Pinpoint the cell where the given text exists, returning its [X, Y] midpoint coordinate. 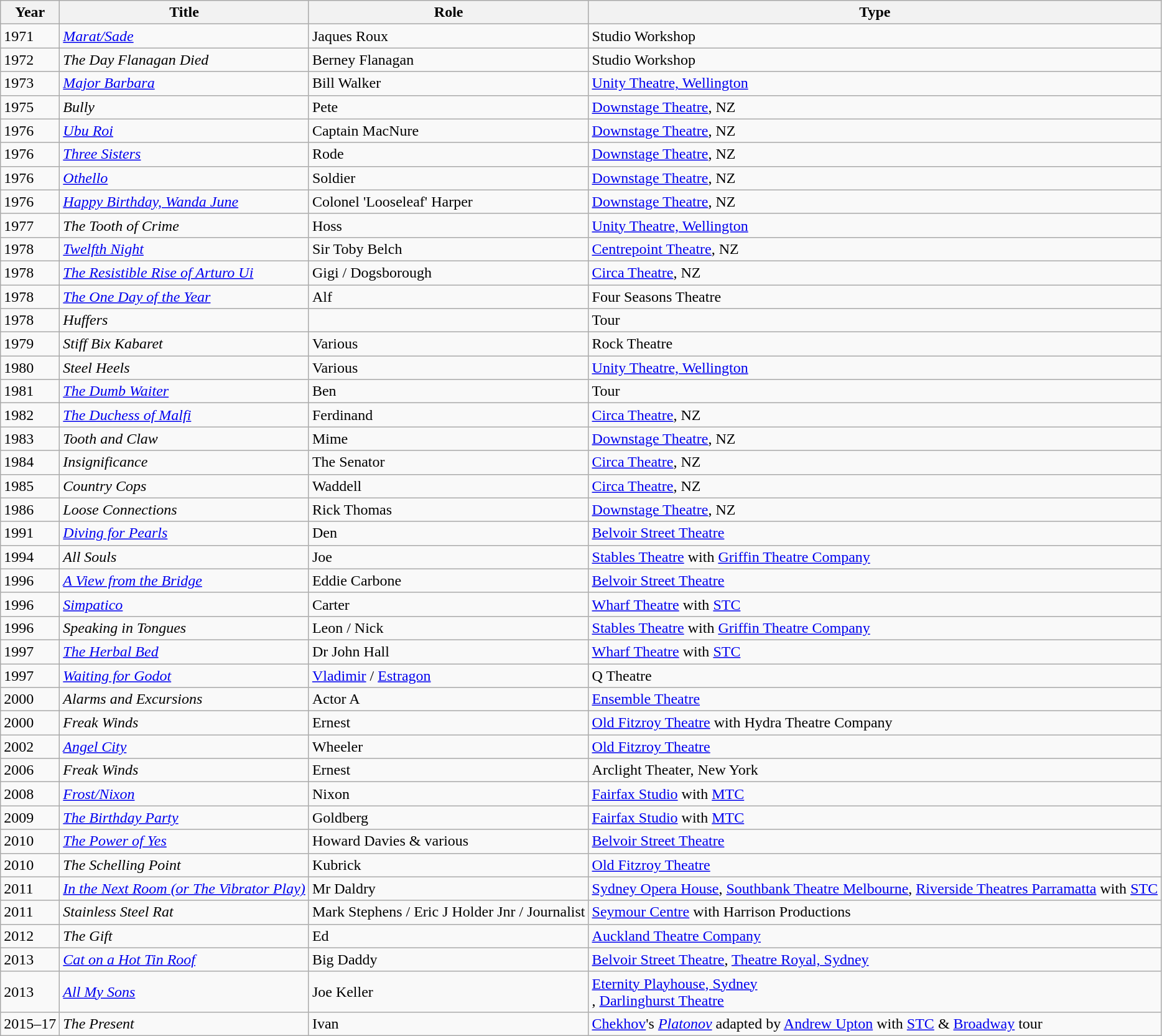
1985 [30, 486]
Role [449, 12]
Old Fitzroy Theatre with Hydra Theatre Company [875, 723]
Leon / Nick [449, 628]
Jaques Roux [449, 36]
Ed [449, 936]
Belvoir Street Theatre, Theatre Royal, Sydney [875, 959]
Sydney Opera House, Southbank Theatre Melbourne, Riverside Theatres Parramatta with STC [875, 889]
Waiting for Godot [184, 675]
Rick Thomas [449, 510]
Auckland Theatre Company [875, 936]
1984 [30, 462]
1983 [30, 439]
Four Seasons Theatre [875, 297]
Q Theatre [875, 675]
Type [875, 12]
Howard Davies & various [449, 841]
Ben [449, 391]
The Herbal Bed [184, 651]
Kubrick [449, 865]
Happy Birthday, Wanda June [184, 202]
Dr John Hall [449, 651]
Simpatico [184, 604]
Berney Flanagan [449, 60]
Stiff Bix Kabaret [184, 344]
2008 [30, 794]
1972 [30, 60]
Angel City [184, 747]
Speaking in Tongues [184, 628]
Mr Daldry [449, 889]
Bully [184, 107]
The Senator [449, 462]
Ferdinand [449, 415]
Othello [184, 178]
Soldier [449, 178]
In the Next Room (or The Vibrator Play) [184, 889]
Mark Stephens / Eric J Holder Jnr / Journalist [449, 912]
Vladimir / Estragon [449, 675]
1973 [30, 83]
The Day Flanagan Died [184, 60]
Alarms and Excursions [184, 699]
All My Sons [184, 992]
Ivan [449, 1024]
1980 [30, 368]
1971 [30, 36]
Carter [449, 604]
Arclight Theater, New York [875, 770]
Diving for Pearls [184, 533]
The Resistible Rise of Arturo Ui [184, 273]
1991 [30, 533]
Goldberg [449, 818]
Bill Walker [449, 83]
Big Daddy [449, 959]
Year [30, 12]
Ensemble Theatre [875, 699]
Loose Connections [184, 510]
The Birthday Party [184, 818]
Hoss [449, 225]
Wheeler [449, 747]
Seymour Centre with Harrison Productions [875, 912]
1977 [30, 225]
Title [184, 12]
Joe Keller [449, 992]
1979 [30, 344]
Marat/Sade [184, 36]
1986 [30, 510]
Huffers [184, 320]
Rock Theatre [875, 344]
Pete [449, 107]
The Present [184, 1024]
Frost/Nixon [184, 794]
Chekhov's Platonov adapted by Andrew Upton with STC & Broadway tour [875, 1024]
Sir Toby Belch [449, 249]
1975 [30, 107]
Ubu Roi [184, 131]
Joe [449, 557]
Actor A [449, 699]
2015–17 [30, 1024]
Insignificance [184, 462]
2012 [30, 936]
Steel Heels [184, 368]
Twelfth Night [184, 249]
Captain MacNure [449, 131]
1994 [30, 557]
The One Day of the Year [184, 297]
The Tooth of Crime [184, 225]
2009 [30, 818]
Gigi / Dogsborough [449, 273]
Centrepoint Theatre, NZ [875, 249]
The Schelling Point [184, 865]
Nixon [449, 794]
2002 [30, 747]
Stainless Steel Rat [184, 912]
Alf [449, 297]
Colonel 'Looseleaf' Harper [449, 202]
2006 [30, 770]
Mime [449, 439]
Cat on a Hot Tin Roof [184, 959]
The Dumb Waiter [184, 391]
The Gift [184, 936]
Country Cops [184, 486]
Eternity Playhouse, Sydney, Darlinghurst Theatre [875, 992]
1982 [30, 415]
The Duchess of Malfi [184, 415]
Major Barbara [184, 83]
1981 [30, 391]
All Souls [184, 557]
Eddie Carbone [449, 581]
The Power of Yes [184, 841]
Rode [449, 154]
A View from the Bridge [184, 581]
Waddell [449, 486]
Tooth and Claw [184, 439]
Three Sisters [184, 154]
Den [449, 533]
